Return the (X, Y) coordinate for the center point of the cell that contains the specified text.  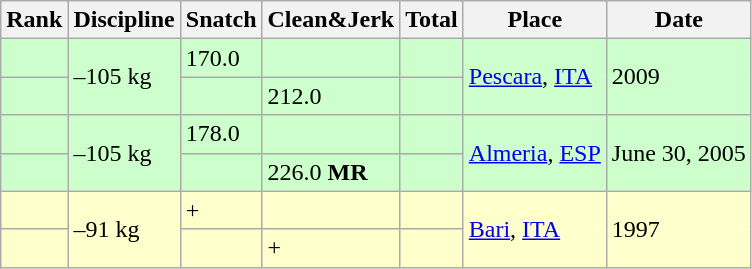
1997 (678, 229)
2009 (678, 77)
June 30, 2005 (678, 153)
Clean&Jerk (331, 20)
212.0 (331, 96)
Place (534, 20)
Pescara, ITA (534, 77)
Discipline (124, 20)
Snatch (221, 20)
Almeria, ESP (534, 153)
Total (432, 20)
226.0 MR (331, 172)
Rank (34, 20)
–91 kg (124, 229)
170.0 (221, 58)
Date (678, 20)
Bari, ITA (534, 229)
178.0 (221, 134)
